From the cell containing the given text, extract its center point as (x, y) coordinate. 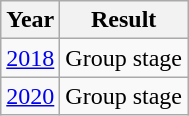
Result (124, 20)
2020 (30, 96)
2018 (30, 58)
Year (30, 20)
